Locate the cell with the specified text and output its [X, Y] center coordinate. 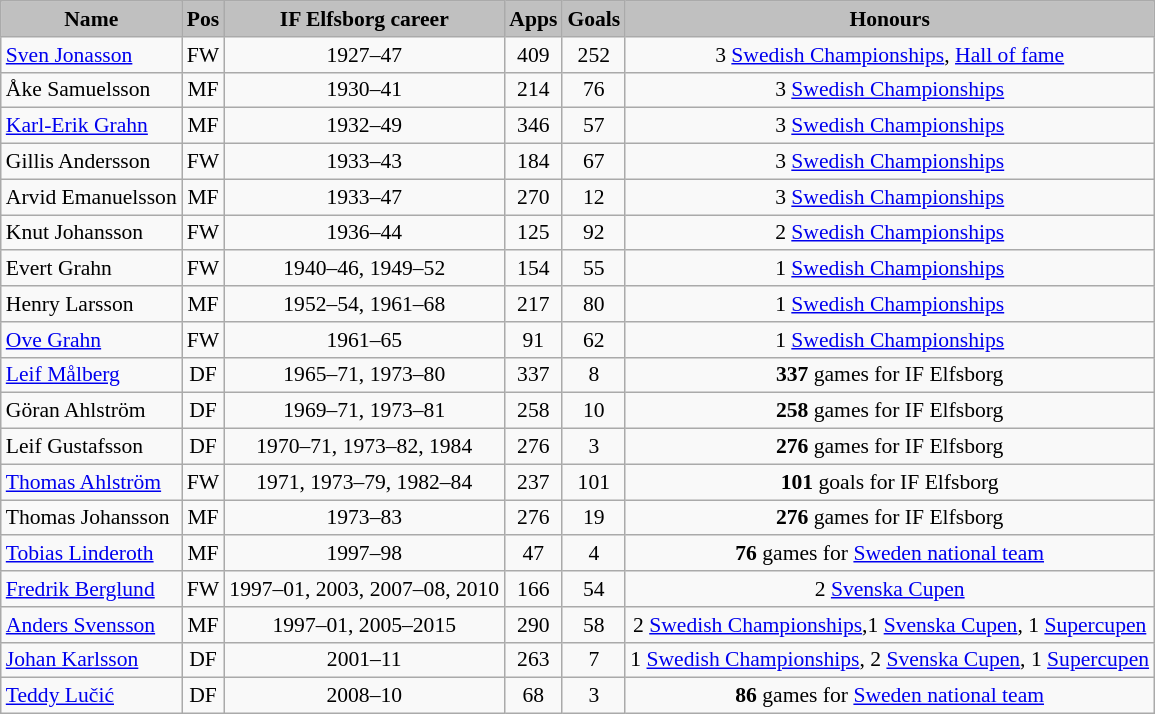
Knut Johansson [92, 233]
1970–71, 1973–82, 1984 [364, 447]
409 [533, 55]
1927–47 [364, 55]
Apps [533, 19]
2008–10 [364, 696]
2001–11 [364, 660]
Gillis Andersson [92, 162]
10 [594, 411]
Thomas Ahlström [92, 482]
Göran Ahlström [92, 411]
67 [594, 162]
80 [594, 304]
Henry Larsson [92, 304]
Leif Målberg [92, 375]
4 [594, 554]
346 [533, 126]
214 [533, 90]
Goals [594, 19]
263 [533, 660]
Evert Grahn [92, 269]
1933–43 [364, 162]
Anders Svensson [92, 625]
166 [533, 589]
58 [594, 625]
1932–49 [364, 126]
Tobias Linderoth [92, 554]
1973–83 [364, 518]
2 Swedish Championships [890, 233]
47 [533, 554]
258 [533, 411]
1997–01, 2005–2015 [364, 625]
Pos [204, 19]
270 [533, 197]
1997–98 [364, 554]
101 goals for IF Elfsborg [890, 482]
1930–41 [364, 90]
252 [594, 55]
1936–44 [364, 233]
Teddy Lučić [92, 696]
1 Swedish Championships, 2 Svenska Cupen, 1 Supercupen [890, 660]
1940–46, 1949–52 [364, 269]
337 [533, 375]
54 [594, 589]
Johan Karlsson [92, 660]
Name [92, 19]
55 [594, 269]
19 [594, 518]
7 [594, 660]
Sven Jonasson [92, 55]
IF Elfsborg career [364, 19]
337 games for IF Elfsborg [890, 375]
Åke Samuelsson [92, 90]
Honours [890, 19]
3 Swedish Championships, Hall of fame [890, 55]
1969–71, 1973–81 [364, 411]
Karl-Erik Grahn [92, 126]
12 [594, 197]
101 [594, 482]
1961–65 [364, 340]
1952–54, 1961–68 [364, 304]
Arvid Emanuelsson [92, 197]
Thomas Johansson [92, 518]
2 Swedish Championships,1 Svenska Cupen, 1 Supercupen [890, 625]
1965–71, 1973–80 [364, 375]
1933–47 [364, 197]
91 [533, 340]
76 [594, 90]
Fredrik Berglund [92, 589]
62 [594, 340]
237 [533, 482]
1997–01, 2003, 2007–08, 2010 [364, 589]
184 [533, 162]
86 games for Sweden national team [890, 696]
125 [533, 233]
Ove Grahn [92, 340]
258 games for IF Elfsborg [890, 411]
217 [533, 304]
154 [533, 269]
68 [533, 696]
Leif Gustafsson [92, 447]
290 [533, 625]
1971, 1973–79, 1982–84 [364, 482]
76 games for Sweden national team [890, 554]
2 Svenska Cupen [890, 589]
57 [594, 126]
92 [594, 233]
8 [594, 375]
